Find where the given text appears and provide that cell's center as (x, y) coordinate. 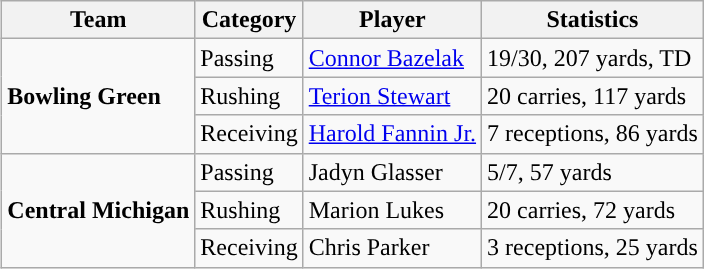
Statistics (593, 20)
Central Michigan (98, 210)
Connor Bazelak (392, 58)
Bowling Green (98, 96)
Category (249, 20)
Marion Lukes (392, 210)
Terion Stewart (392, 96)
3 receptions, 25 yards (593, 248)
20 carries, 72 yards (593, 210)
5/7, 57 yards (593, 172)
7 receptions, 86 yards (593, 134)
Jadyn Glasser (392, 172)
20 carries, 117 yards (593, 96)
Harold Fannin Jr. (392, 134)
19/30, 207 yards, TD (593, 58)
Chris Parker (392, 248)
Team (98, 20)
Player (392, 20)
